Identify which cell holds the provided text, then report its (x, y) central coordinate. 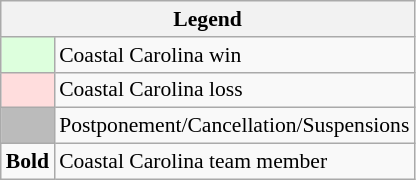
Coastal Carolina win (234, 55)
Legend (208, 19)
Postponement/Cancellation/Suspensions (234, 126)
Bold (28, 162)
Coastal Carolina loss (234, 90)
Coastal Carolina team member (234, 162)
